Determine the [x, y] coordinate at the center of the cell enclosing the given text.  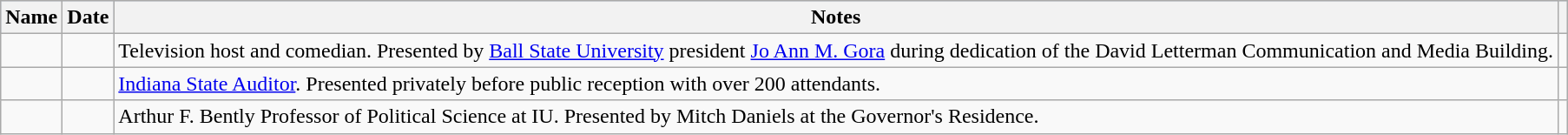
Indiana State Auditor. Presented privately before public reception with over 200 attendants. [836, 84]
Notes [836, 17]
Date [89, 17]
Arthur F. Bently Professor of Political Science at IU. Presented by Mitch Daniels at the Governor's Residence. [836, 117]
Name [31, 17]
